Output the (X, Y) coordinate of the center of the cell containing the given text.  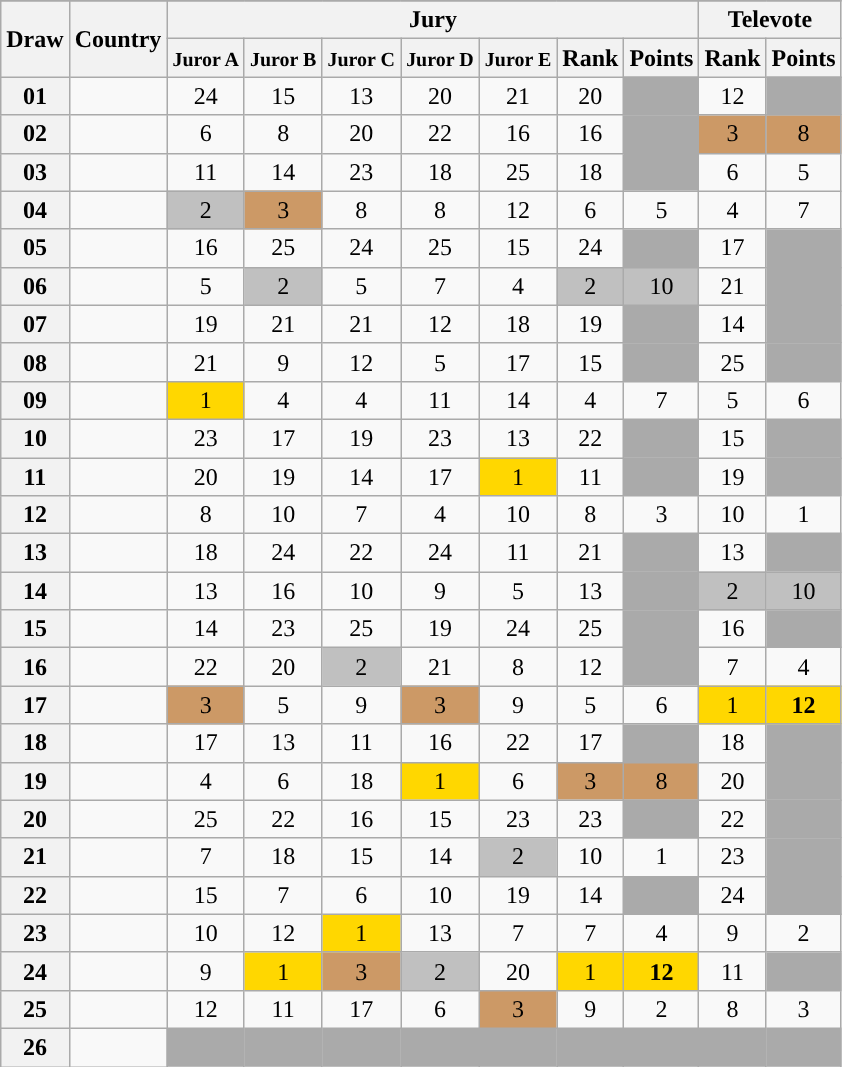
Juror A (206, 58)
Televote (770, 20)
04 (35, 210)
Juror E (518, 58)
26 (35, 1047)
Country (118, 39)
05 (35, 248)
Draw (35, 39)
09 (35, 400)
06 (35, 286)
Juror D (440, 58)
Jury (433, 20)
Juror B (283, 58)
08 (35, 362)
02 (35, 134)
03 (35, 172)
01 (35, 96)
Juror C (362, 58)
07 (35, 324)
